Extract the (X, Y) coordinate from the center of the cell holding the provided text.  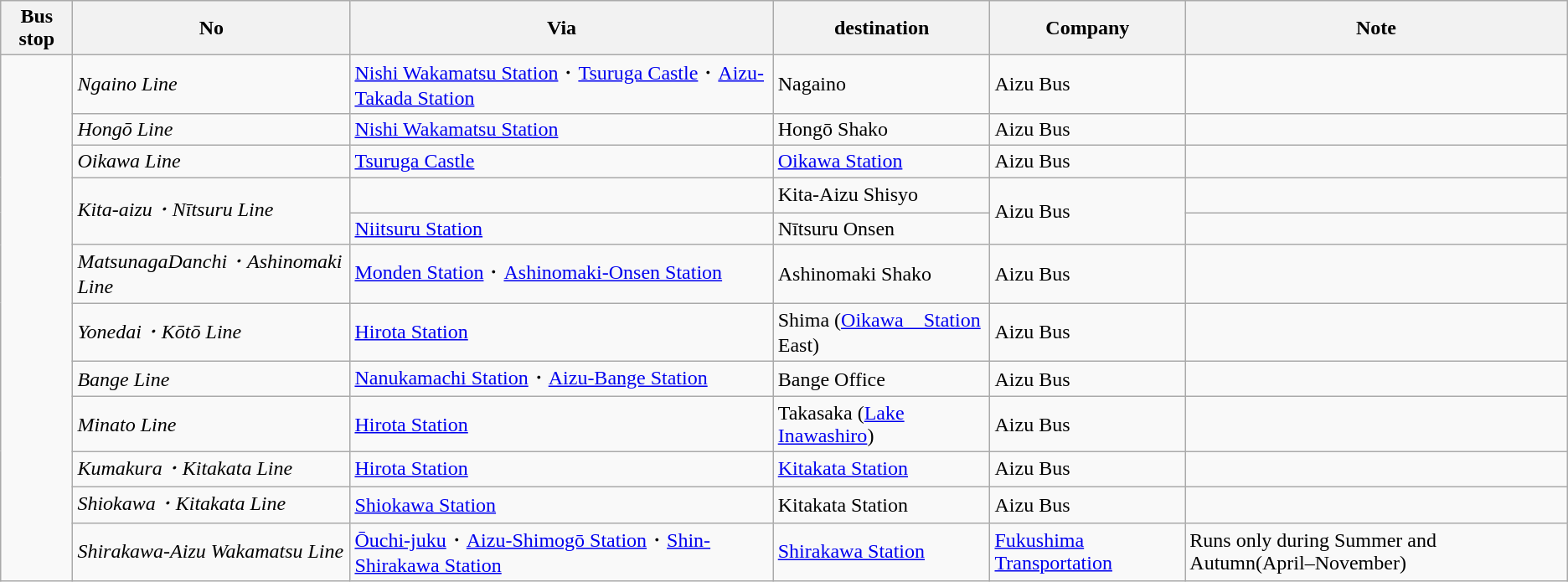
Hongō Shako (881, 129)
destination (881, 28)
Oikawa Station (881, 161)
Ashinomaki Shako (881, 274)
Nītsuru Onsen (881, 229)
Note (1376, 28)
Shiokawa・Kitakata Line (211, 504)
Kita-aizu・Nītsuru Line (211, 211)
Ōuchi-juku・Aizu-Shimogō Station・Shin-Shirakawa Station (561, 552)
Hongō Line (211, 129)
Nishi Wakamatsu Station (561, 129)
Fukushima Transportation (1087, 552)
Shiokawa Station (561, 504)
Runs only during Summer and Autumn(April–November) (1376, 552)
Yonedai・Kōtō Line (211, 332)
Monden Station・Ashinomaki-Onsen Station (561, 274)
Bange Office (881, 379)
Oikawa Line (211, 161)
Bus stop (37, 28)
Minato Line (211, 424)
Kita-Aizu Shisyo (881, 196)
Takasaka (Lake Inawashiro) (881, 424)
Tsuruga Castle (561, 161)
Nanukamachi Station・Aizu-Bange Station (561, 379)
Kumakura・Kitakata Line (211, 469)
Ngaino Line (211, 85)
Shirakawa Station (881, 552)
No (211, 28)
Company (1087, 28)
Niitsuru Station (561, 229)
MatsunagaDanchi・Ashinomaki Line (211, 274)
Nagaino (881, 85)
Via (561, 28)
Shirakawa-Aizu Wakamatsu Line (211, 552)
Bange Line (211, 379)
Shima (Oikawa Station East) (881, 332)
Nishi Wakamatsu Station・Tsuruga Castle・Aizu-Takada Station (561, 85)
